Scan for the cell matching the given text and deliver its [X, Y] coordinate at center. 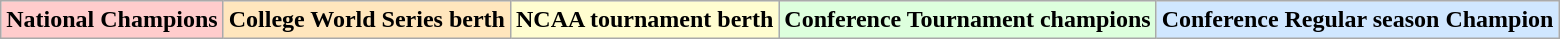
Conference Tournament champions [968, 20]
College World Series berth [366, 20]
Conference Regular season Champion [1358, 20]
National Champions [112, 20]
NCAA tournament berth [644, 20]
